Identify which cell holds the provided text, then report its (X, Y) central coordinate. 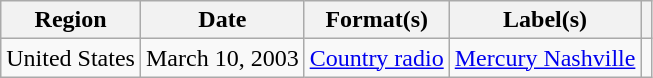
Mercury Nashville (545, 58)
Country radio (376, 58)
United States (71, 58)
Region (71, 20)
Label(s) (545, 20)
Date (222, 20)
March 10, 2003 (222, 58)
Format(s) (376, 20)
